For the text-containing cell, return its midpoint in [x, y] coordinate format. 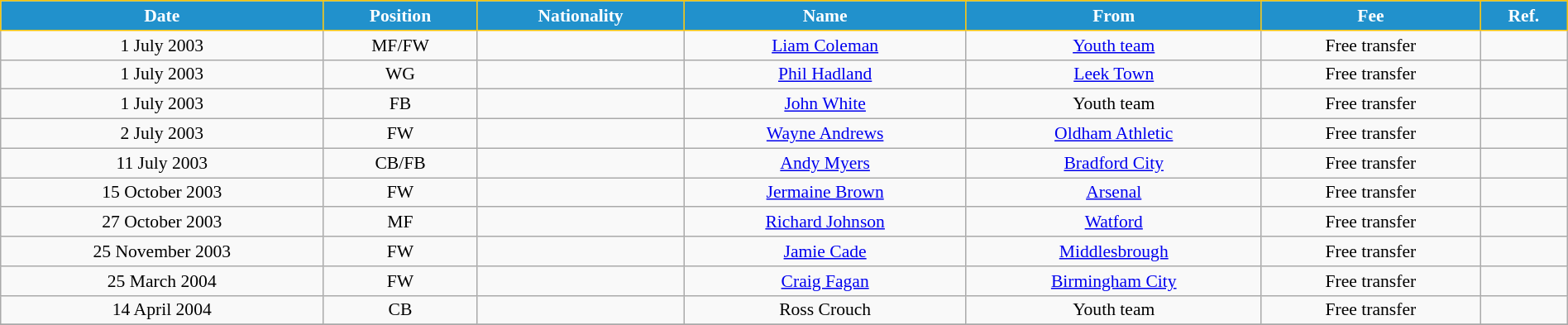
Arsenal [1113, 193]
WG [400, 74]
John White [825, 104]
Ross Crouch [825, 310]
Jamie Cade [825, 251]
From [1113, 16]
Andy Myers [825, 163]
Position [400, 16]
Date [162, 16]
Oldham Athletic [1113, 134]
Nationality [581, 16]
MF/FW [400, 45]
25 March 2004 [162, 281]
MF [400, 222]
CB/FB [400, 163]
Leek Town [1113, 74]
11 July 2003 [162, 163]
Bradford City [1113, 163]
Birmingham City [1113, 281]
27 October 2003 [162, 222]
Jermaine Brown [825, 193]
15 October 2003 [162, 193]
Middlesbrough [1113, 251]
FB [400, 104]
CB [400, 310]
25 November 2003 [162, 251]
14 April 2004 [162, 310]
Liam Coleman [825, 45]
Richard Johnson [825, 222]
Name [825, 16]
Ref. [1524, 16]
2 July 2003 [162, 134]
Watford [1113, 222]
Phil Hadland [825, 74]
Fee [1370, 16]
Craig Fagan [825, 281]
Wayne Andrews [825, 134]
